Pinpoint the cell where the given text exists, returning its [x, y] midpoint coordinate. 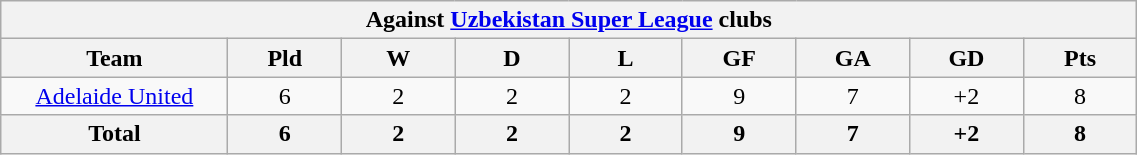
Team [114, 58]
Total [114, 134]
GD [967, 58]
W [399, 58]
Pld [285, 58]
Adelaide United [114, 96]
Against Uzbekistan Super League clubs [569, 20]
GA [853, 58]
GF [739, 58]
D [512, 58]
Pts [1080, 58]
L [626, 58]
